Search for the cell housing the specified text and yield its [x, y] center coordinate. 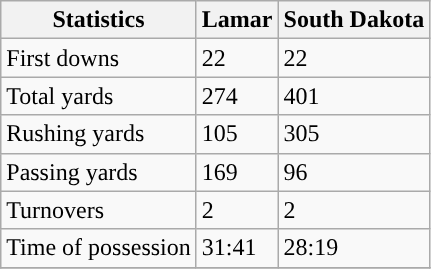
South Dakota [354, 20]
28:19 [354, 248]
Lamar [237, 20]
Total yards [99, 96]
Time of possession [99, 248]
Rushing yards [99, 134]
274 [237, 96]
305 [354, 134]
96 [354, 172]
Turnovers [99, 210]
31:41 [237, 248]
Statistics [99, 20]
First downs [99, 58]
401 [354, 96]
169 [237, 172]
Passing yards [99, 172]
105 [237, 134]
